Capture the cell that displays the provided text and extract its (X, Y) central coordinate. 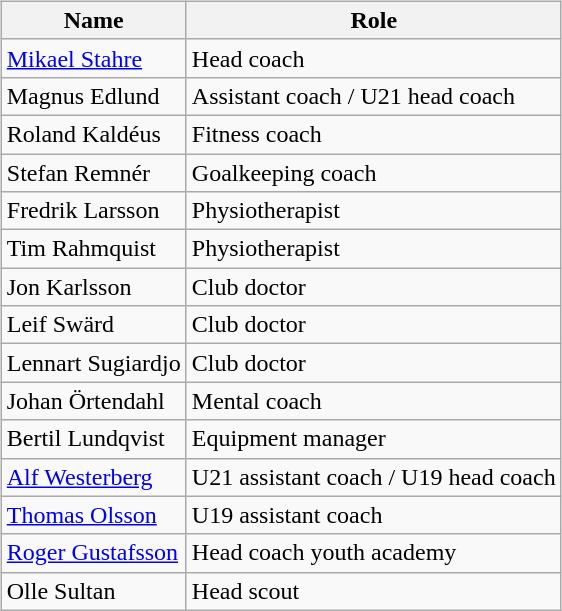
Thomas Olsson (94, 515)
Stefan Remnér (94, 173)
Johan Örtendahl (94, 401)
Alf Westerberg (94, 477)
Fredrik Larsson (94, 211)
Fitness coach (374, 134)
Mental coach (374, 401)
Goalkeeping coach (374, 173)
Lennart Sugiardjo (94, 363)
Bertil Lundqvist (94, 439)
Mikael Stahre (94, 58)
Olle Sultan (94, 591)
Roland Kaldéus (94, 134)
Head coach (374, 58)
U21 assistant coach / U19 head coach (374, 477)
Leif Swärd (94, 325)
Role (374, 20)
Magnus Edlund (94, 96)
Roger Gustafsson (94, 553)
Head coach youth academy (374, 553)
Name (94, 20)
Jon Karlsson (94, 287)
Assistant coach / U21 head coach (374, 96)
U19 assistant coach (374, 515)
Head scout (374, 591)
Tim Rahmquist (94, 249)
Equipment manager (374, 439)
